Identify which cell holds the provided text, then report its (X, Y) central coordinate. 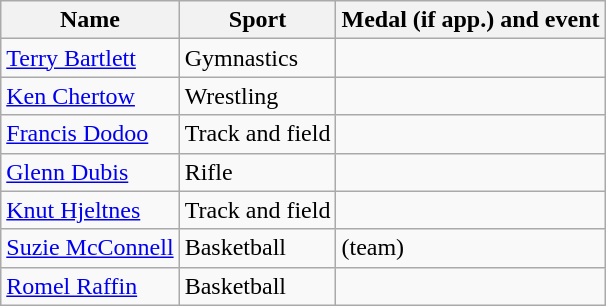
Name (90, 20)
Terry Bartlett (90, 58)
Wrestling (258, 96)
Ken Chertow (90, 96)
Glenn Dubis (90, 172)
Suzie McConnell (90, 248)
Francis Dodoo (90, 134)
Rifle (258, 172)
Gymnastics (258, 58)
Sport (258, 20)
(team) (470, 248)
Medal (if app.) and event (470, 20)
Knut Hjeltnes (90, 210)
Romel Raffin (90, 286)
